Find where the given text appears and provide that cell's center as (X, Y) coordinate. 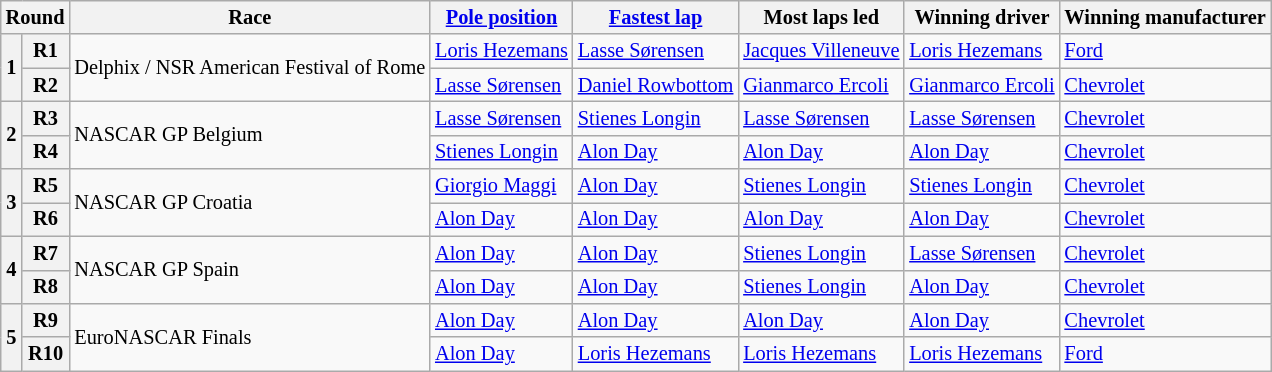
R2 (46, 85)
EuroNASCAR Finals (250, 336)
Daniel Rowbottom (656, 85)
R7 (46, 253)
NASCAR GP Belgium (250, 134)
Pole position (502, 17)
R10 (46, 354)
4 (12, 270)
3 (12, 202)
1 (12, 68)
Round (36, 17)
R1 (46, 51)
5 (12, 336)
Winning driver (982, 17)
R4 (46, 152)
R8 (46, 287)
Race (250, 17)
R6 (46, 219)
R3 (46, 118)
R9 (46, 320)
Giorgio Maggi (502, 186)
R5 (46, 186)
2 (12, 134)
Most laps led (821, 17)
Fastest lap (656, 17)
NASCAR GP Spain (250, 270)
NASCAR GP Croatia (250, 202)
Delphix / NSR American Festival of Rome (250, 68)
Jacques Villeneuve (821, 51)
Winning manufacturer (1166, 17)
